Search for the cell housing the specified text and yield its [X, Y] center coordinate. 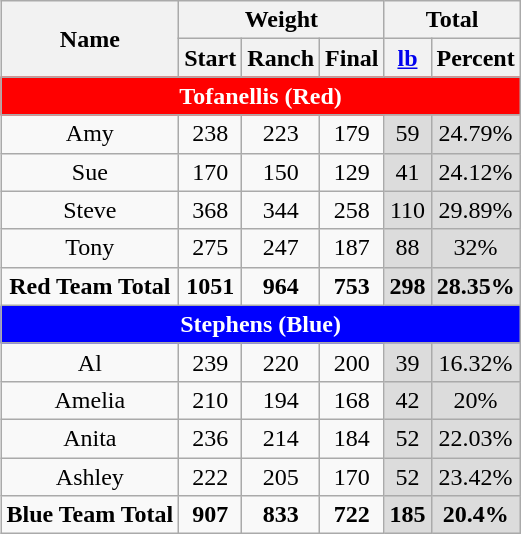
Al [90, 362]
Anita [90, 438]
194 [281, 400]
Sue [90, 172]
Percent [476, 58]
88 [408, 248]
41 [408, 172]
200 [352, 362]
184 [352, 438]
205 [281, 477]
168 [352, 400]
29.89% [476, 210]
368 [210, 210]
Name [90, 39]
Tony [90, 248]
187 [352, 248]
32% [476, 248]
298 [408, 286]
239 [210, 362]
964 [281, 286]
39 [408, 362]
238 [210, 134]
210 [210, 400]
20.4% [476, 515]
236 [210, 438]
220 [281, 362]
42 [408, 400]
Ranch [281, 58]
Amelia [90, 400]
258 [352, 210]
753 [352, 286]
129 [352, 172]
110 [408, 210]
275 [210, 248]
222 [210, 477]
907 [210, 515]
344 [281, 210]
Red Team Total [90, 286]
Amy [90, 134]
Weight [282, 20]
59 [408, 134]
23.42% [476, 477]
Final [352, 58]
16.32% [476, 362]
833 [281, 515]
24.79% [476, 134]
247 [281, 248]
22.03% [476, 438]
1051 [210, 286]
150 [281, 172]
179 [352, 134]
Start [210, 58]
Steve [90, 210]
223 [281, 134]
28.35% [476, 286]
185 [408, 515]
20% [476, 400]
722 [352, 515]
Total [452, 20]
Tofanellis (Red) [260, 96]
Stephens (Blue) [260, 324]
lb [408, 58]
214 [281, 438]
24.12% [476, 172]
Blue Team Total [90, 515]
Ashley [90, 477]
